Provide the (X, Y) coordinate of the cell's center where the given text is located.  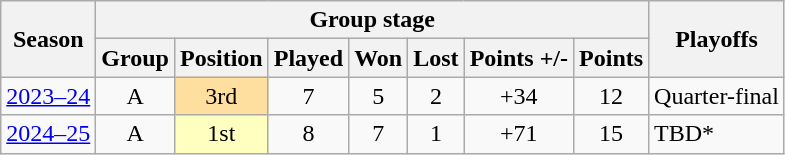
1st (221, 134)
5 (378, 96)
Lost (436, 58)
Position (221, 58)
Season (48, 39)
1 (436, 134)
Group stage (372, 20)
3rd (221, 96)
+71 (518, 134)
Points (612, 58)
TBD* (717, 134)
Playoffs (717, 39)
15 (612, 134)
8 (308, 134)
2024–25 (48, 134)
Played (308, 58)
Quarter-final (717, 96)
12 (612, 96)
Won (378, 58)
Points +/- (518, 58)
+34 (518, 96)
2 (436, 96)
2023–24 (48, 96)
Group (136, 58)
